Locate the cell with the specified text and output its [x, y] center coordinate. 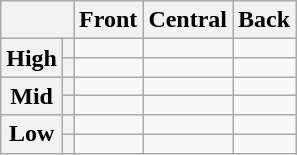
Central [188, 20]
Back [264, 20]
Front [108, 20]
Low [32, 134]
Mid [32, 96]
High [32, 58]
